Pinpoint the cell where the given text exists, returning its [X, Y] midpoint coordinate. 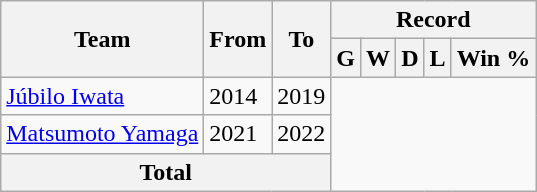
Win % [494, 58]
Matsumoto Yamaga [102, 134]
W [378, 58]
From [238, 39]
To [302, 39]
Team [102, 39]
G [346, 58]
Record [434, 20]
2019 [302, 96]
2022 [302, 134]
2014 [238, 96]
2021 [238, 134]
D [410, 58]
Total [166, 172]
Júbilo Iwata [102, 96]
L [438, 58]
